Extract the (X, Y) coordinate from the center of the cell holding the provided text.  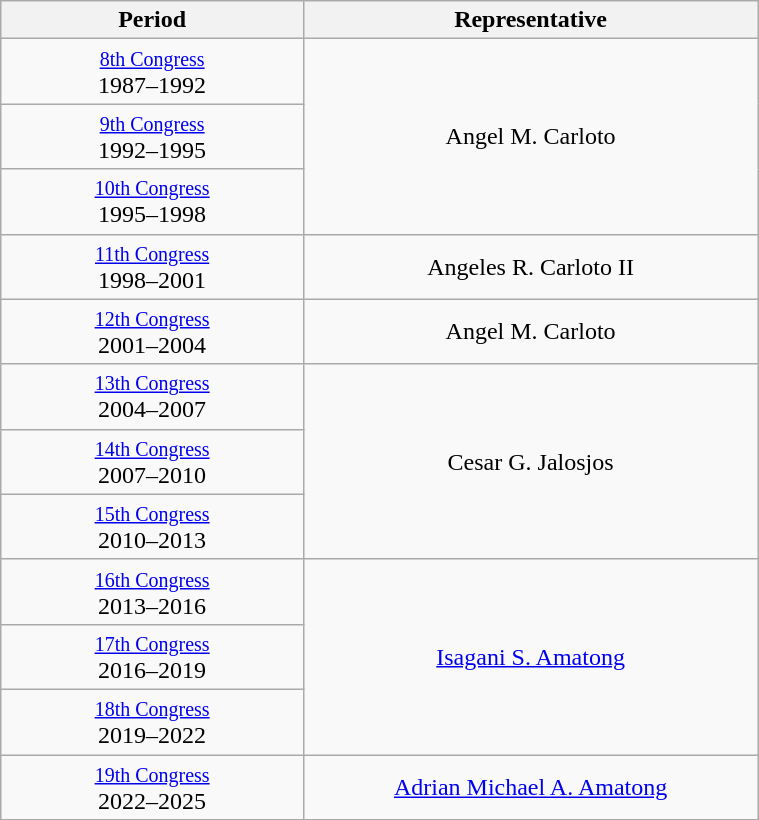
17th Congress2016–2019 (152, 656)
Adrian Michael A. Amatong (530, 786)
10th Congress1995–1998 (152, 202)
Angeles R. Carloto II (530, 266)
Representative (530, 20)
18th Congress2019–2022 (152, 722)
11th Congress1998–2001 (152, 266)
13th Congress2004–2007 (152, 396)
Cesar G. Jalosjos (530, 462)
15th Congress2010–2013 (152, 526)
19th Congress2022–2025 (152, 786)
14th Congress2007–2010 (152, 462)
Period (152, 20)
8th Congress1987–1992 (152, 72)
Isagani S. Amatong (530, 656)
12th Congress2001–2004 (152, 332)
16th Congress2013–2016 (152, 592)
9th Congress1992–1995 (152, 136)
